Capture the cell that displays the provided text and extract its (X, Y) central coordinate. 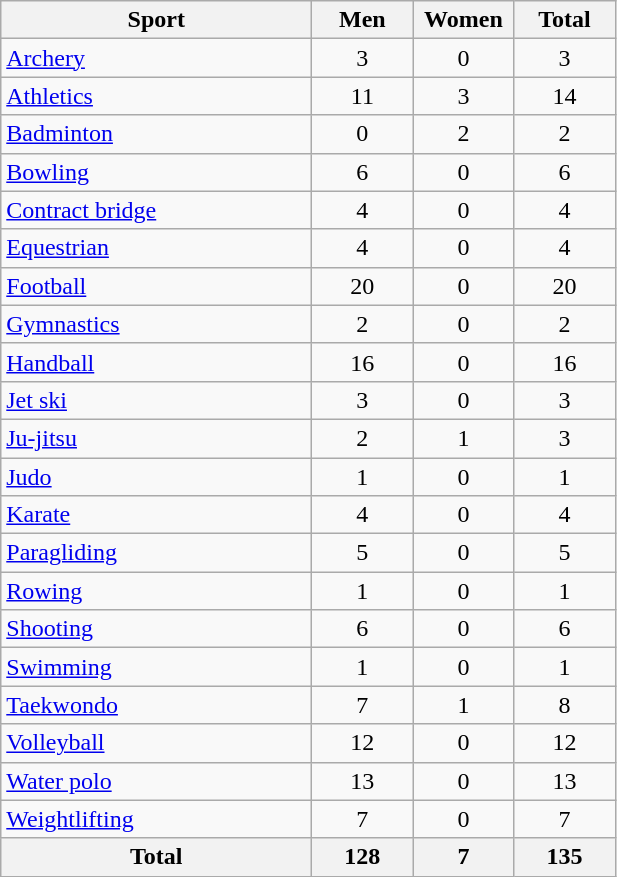
Judo (156, 477)
Football (156, 286)
Contract bridge (156, 210)
Sport (156, 20)
Badminton (156, 134)
Paragliding (156, 553)
Archery (156, 58)
11 (362, 96)
Shooting (156, 629)
Karate (156, 515)
Ju-jitsu (156, 438)
14 (564, 96)
Handball (156, 362)
8 (564, 705)
Water polo (156, 781)
Men (362, 20)
Gymnastics (156, 324)
Taekwondo (156, 705)
Equestrian (156, 248)
Women (464, 20)
Athletics (156, 96)
Volleyball (156, 743)
128 (362, 857)
Rowing (156, 591)
Swimming (156, 667)
Jet ski (156, 400)
Bowling (156, 172)
135 (564, 857)
Weightlifting (156, 819)
